Provide the (x, y) coordinate of the cell's center where the given text is located.  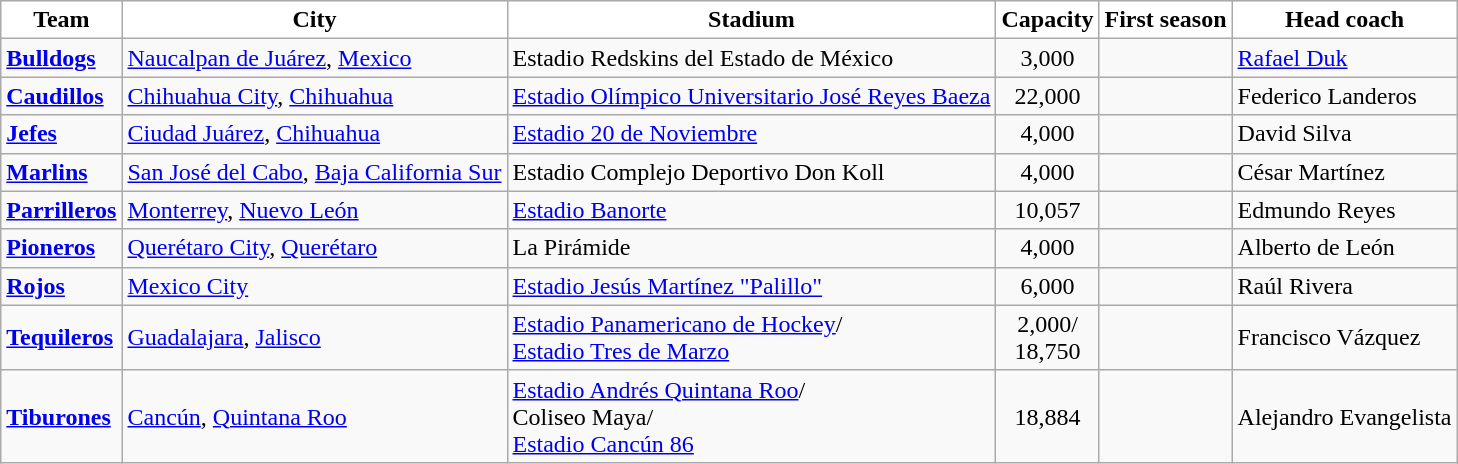
Estadio Jesús Martínez "Palillo" (752, 286)
Tiburones (62, 416)
Estadio Olímpico Universitario José Reyes Baeza (752, 96)
Caudillos (62, 96)
Rafael Duk (1344, 58)
22,000 (1048, 96)
La Pirámide (752, 248)
Alberto de León (1344, 248)
Mexico City (314, 286)
18,884 (1048, 416)
Pioneros (62, 248)
San José del Cabo, Baja California Sur (314, 172)
Edmundo Reyes (1344, 210)
Raúl Rivera (1344, 286)
3,000 (1048, 58)
Head coach (1344, 20)
Querétaro City, Querétaro (314, 248)
Team (62, 20)
2,000/18,750 (1048, 338)
Estadio Banorte (752, 210)
David Silva (1344, 134)
Rojos (62, 286)
Parrilleros (62, 210)
Chihuahua City, Chihuahua (314, 96)
6,000 (1048, 286)
Alejandro Evangelista (1344, 416)
Marlins (62, 172)
Ciudad Juárez, Chihuahua (314, 134)
Monterrey, Nuevo León (314, 210)
Bulldogs (62, 58)
City (314, 20)
Federico Landeros (1344, 96)
Estadio Redskins del Estado de México (752, 58)
Estadio 20 de Noviembre (752, 134)
Naucalpan de Juárez, Mexico (314, 58)
César Martínez (1344, 172)
Estadio Panamericano de Hockey/Estadio Tres de Marzo (752, 338)
Capacity (1048, 20)
Francisco Vázquez (1344, 338)
Estadio Andrés Quintana Roo/Coliseo Maya/Estadio Cancún 86 (752, 416)
Guadalajara, Jalisco (314, 338)
First season (1166, 20)
Estadio Complejo Deportivo Don Koll (752, 172)
Jefes (62, 134)
Cancún, Quintana Roo (314, 416)
10,057 (1048, 210)
Tequileros (62, 338)
Stadium (752, 20)
